Determine the [x, y] coordinate at the center of the cell enclosing the given text.  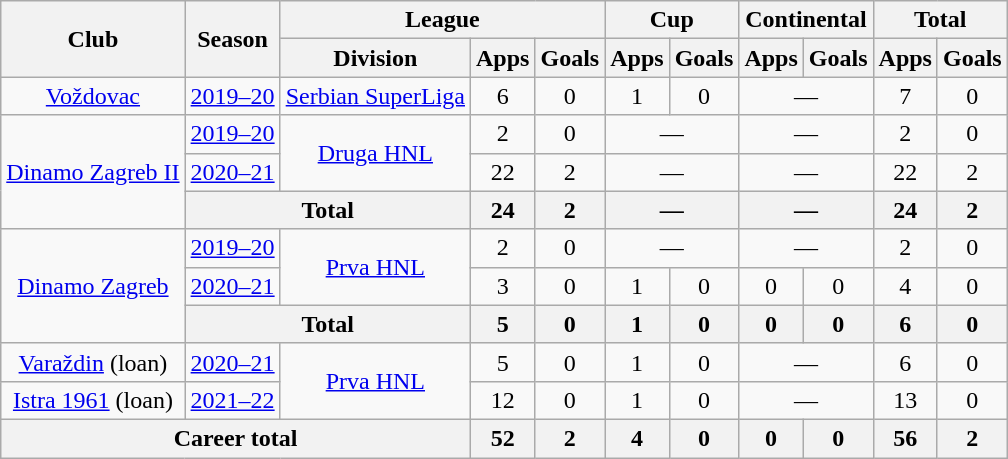
Division [375, 58]
Career total [236, 438]
3 [503, 286]
52 [503, 438]
2021–22 [232, 400]
12 [503, 400]
Cup [672, 20]
League [442, 20]
Dinamo Zagreb [93, 286]
13 [905, 400]
Club [93, 39]
56 [905, 438]
Voždovac [93, 96]
Serbian SuperLiga [375, 96]
Season [232, 39]
Varaždin (loan) [93, 362]
Continental [806, 20]
Dinamo Zagreb II [93, 172]
Istra 1961 (loan) [93, 400]
7 [905, 96]
Druga HNL [375, 153]
